Output the [x, y] coordinate of the center of the cell containing the given text.  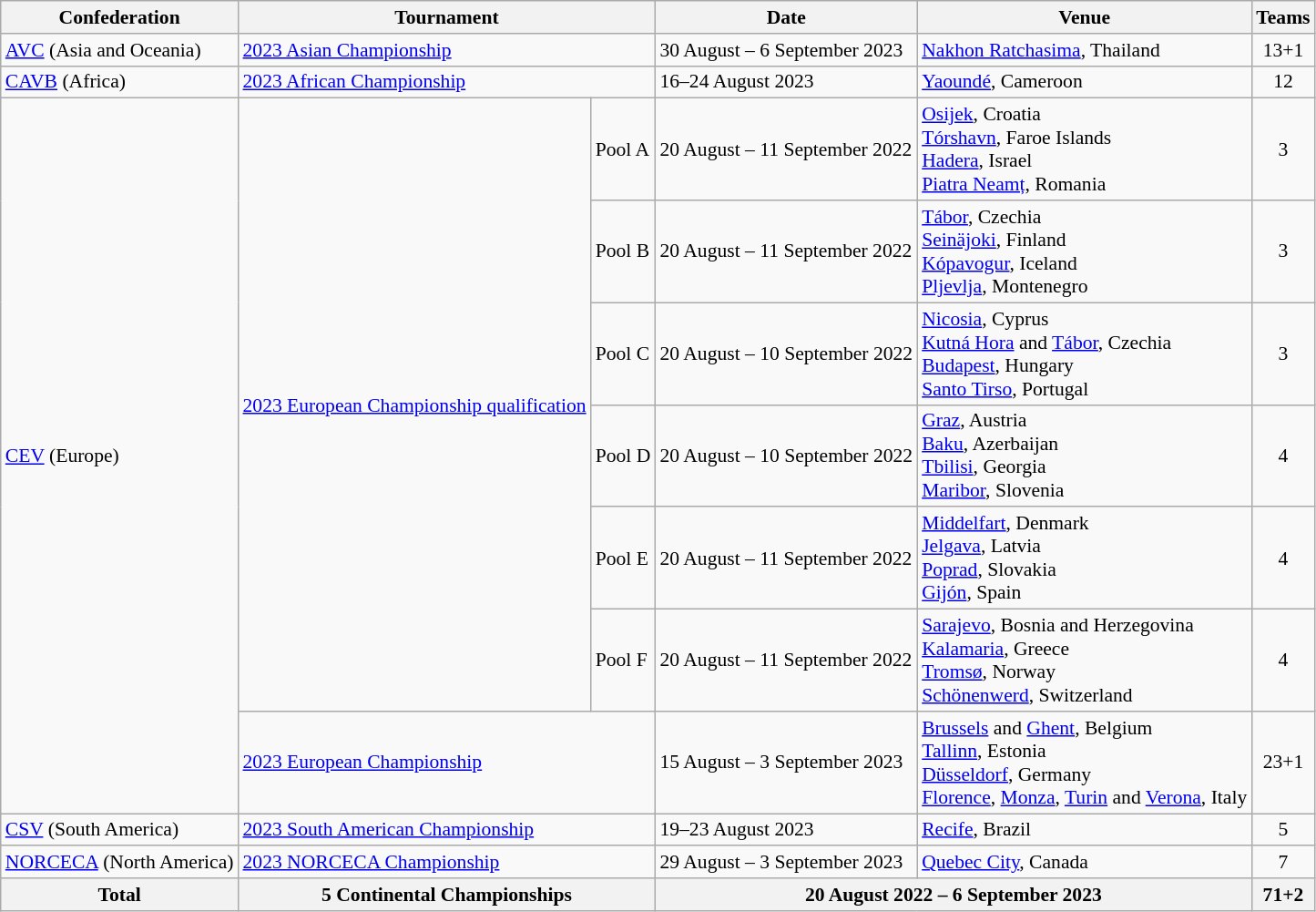
23+1 [1282, 763]
2023 European Championship qualification [413, 405]
2023 European Championship [446, 763]
Pool D [623, 456]
13+1 [1282, 50]
20 August 2022 – 6 September 2023 [953, 895]
CAVB (Africa) [120, 82]
AVC (Asia and Oceania) [120, 50]
2023 South American Championship [446, 830]
Pool C [623, 354]
Pool F [623, 661]
5 [1282, 830]
CSV (South America) [120, 830]
2023 NORCECA Championship [446, 863]
5 Continental Championships [446, 895]
Tábor, Czechia Seinäjoki, Finland Kópavogur, Iceland Pljevlja, Montenegro [1084, 251]
29 August – 3 September 2023 [786, 863]
Quebec City, Canada [1084, 863]
2023 African Championship [446, 82]
Sarajevo, Bosnia and Herzegovina Kalamaria, Greece Tromsø, Norway Schönenwerd, Switzerland [1084, 661]
Venue [1084, 17]
Graz, Austria Baku, Azerbaijan Tbilisi, Georgia Maribor, Slovenia [1084, 456]
12 [1282, 82]
Middelfart, Denmark Jelgava, Latvia Poprad, Slovakia Gijón, Spain [1084, 558]
Total [120, 895]
CEV (Europe) [120, 456]
Confederation [120, 17]
NORCECA (North America) [120, 863]
71+2 [1282, 895]
Nicosia, Cyprus Kutná Hora and Tábor, Czechia Budapest, Hungary Santo Tirso, Portugal [1084, 354]
Osijek, Croatia Tórshavn, Faroe Islands Hadera, Israel Piatra Neamț, Romania [1084, 149]
Date [786, 17]
Yaoundé, Cameroon [1084, 82]
30 August – 6 September 2023 [786, 50]
19–23 August 2023 [786, 830]
Pool A [623, 149]
16–24 August 2023 [786, 82]
15 August – 3 September 2023 [786, 763]
Teams [1282, 17]
Nakhon Ratchasima, Thailand [1084, 50]
Brussels and Ghent, Belgium Tallinn, Estonia Düsseldorf, Germany Florence, Monza, Turin and Verona, Italy [1084, 763]
Recife, Brazil [1084, 830]
Pool B [623, 251]
Tournament [446, 17]
Pool E [623, 558]
7 [1282, 863]
2023 Asian Championship [446, 50]
